Locate the cell with the specified text and output its (X, Y) center coordinate. 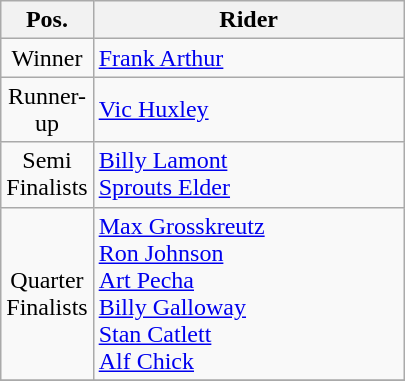
Billy Lamont Sprouts Elder (248, 174)
Frank Arthur (248, 58)
Runner-up (47, 110)
Max Grosskreutz Ron Johnson Art Pecha Billy Galloway Stan Catlett Alf Chick (248, 294)
Quarter Finalists (47, 294)
Winner (47, 58)
Semi Finalists (47, 174)
Vic Huxley (248, 110)
Pos. (47, 20)
Rider (248, 20)
